Determine the [x, y] coordinate at the center of the cell enclosing the given text.  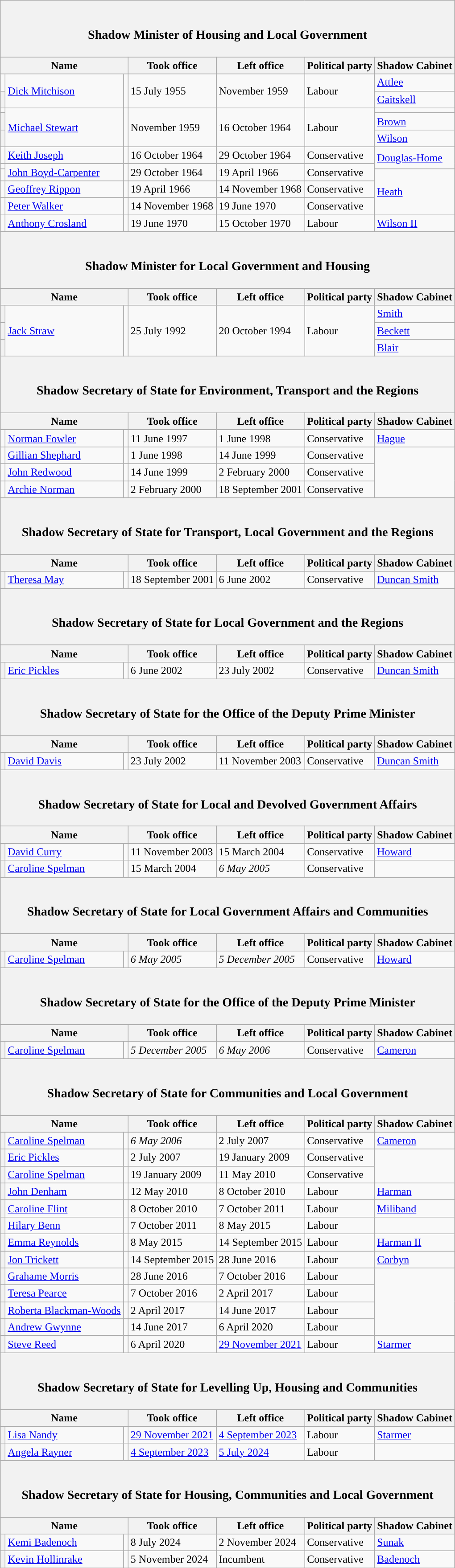
Kevin Hollinrake [64, 1560]
12 May 2010 [172, 1191]
11 June 1997 [172, 438]
2 November 2024 [261, 1543]
Blair [415, 348]
Keith Joseph [64, 155]
Shadow Secretary of State for Local Government Affairs and Communities [227, 906]
Archie Norman [64, 489]
20 October 1994 [261, 331]
Shadow Secretary of State for Environment, Transport and the Regions [227, 384]
Miliband [415, 1208]
Harman [415, 1191]
Brown [415, 121]
Incumbent [261, 1560]
Caroline Flint [64, 1208]
Gaitskell [415, 99]
Jon Trickett [64, 1259]
Andrew Gwynne [64, 1327]
Shadow Secretary of State for Transport, Local Government and the Regions [227, 526]
Badenoch [415, 1560]
John Redwood [64, 472]
Sunak [415, 1543]
8 July 2024 [172, 1543]
Smith [415, 314]
Dick Mitchison [64, 91]
Jack Straw [64, 331]
Harman II [415, 1242]
Theresa May [64, 580]
Shadow Secretary of State for Housing, Communities and Local Government [227, 1489]
Shadow Secretary of State for Local Government and the Regions [227, 617]
Geoffrey Rippon [64, 189]
Shadow Secretary of State for Communities and Local Government [227, 1087]
Shadow Secretary of State for Local and Devolved Government Affairs [227, 798]
Douglas-Home [415, 158]
Michael Stewart [64, 127]
15 October 1970 [261, 223]
Wilson [415, 138]
11 May 2010 [261, 1174]
Grahame Morris [64, 1277]
Gillian Shephard [64, 455]
Norman Fowler [64, 438]
David Curry [64, 852]
Beckett [415, 331]
Heath [415, 192]
Kemi Badenoch [64, 1543]
Shadow Secretary of State for Levelling Up, Housing and Communities [227, 1381]
Peter Walker [64, 206]
15 July 1955 [172, 91]
Hilary Benn [64, 1225]
Teresa Pearce [64, 1293]
Anthony Crosland [64, 223]
Wilson II [415, 223]
Roberta Blackman-Woods [64, 1310]
5 November 2024 [172, 1560]
Attlee [415, 82]
David Davis [64, 761]
John Boyd-Carpenter [64, 172]
Hague [415, 438]
Lisa Nandy [64, 1435]
John Denham [64, 1191]
Angela Rayner [64, 1452]
Shadow Minister of Housing and Local Government [227, 29]
5 July 2024 [261, 1452]
Emma Reynolds [64, 1242]
Corbyn [415, 1259]
25 July 1992 [172, 331]
Shadow Minister for Local Government and Housing [227, 260]
Steve Reed [64, 1344]
